Identify which cell holds the provided text, then report its (x, y) central coordinate. 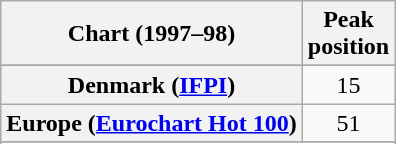
Denmark (IFPI) (152, 85)
51 (348, 123)
Peakposition (348, 34)
Europe (Eurochart Hot 100) (152, 123)
Chart (1997–98) (152, 34)
15 (348, 85)
